Output the [x, y] coordinate of the center of the cell containing the given text.  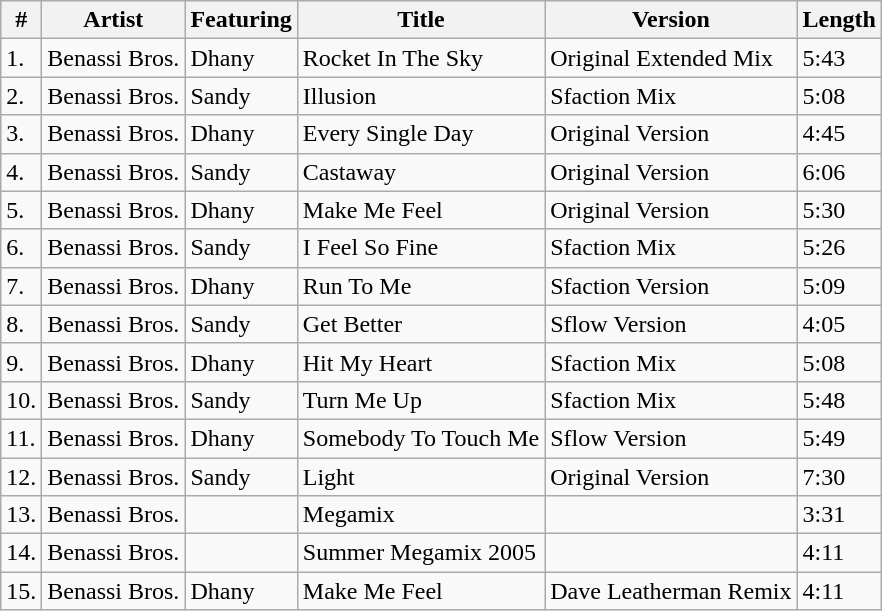
Every Single Day [420, 134]
13. [22, 515]
Summer Megamix 2005 [420, 553]
Turn Me Up [420, 400]
Somebody To Touch Me [420, 438]
5:49 [839, 438]
9. [22, 362]
6:06 [839, 172]
10. [22, 400]
5. [22, 210]
5:26 [839, 248]
7:30 [839, 477]
Sfaction Version [671, 286]
Hit My Heart [420, 362]
4:45 [839, 134]
I Feel So Fine [420, 248]
5:43 [839, 58]
Castaway [420, 172]
3:31 [839, 515]
Version [671, 20]
Illusion [420, 96]
5:30 [839, 210]
Title [420, 20]
4:05 [839, 324]
6. [22, 248]
Featuring [241, 20]
15. [22, 591]
11. [22, 438]
Artist [114, 20]
Original Extended Mix [671, 58]
5:48 [839, 400]
Get Better [420, 324]
8. [22, 324]
Light [420, 477]
1. [22, 58]
Length [839, 20]
14. [22, 553]
3. [22, 134]
7. [22, 286]
Dave Leatherman Remix [671, 591]
2. [22, 96]
Run To Me [420, 286]
# [22, 20]
Megamix [420, 515]
12. [22, 477]
Rocket In The Sky [420, 58]
5:09 [839, 286]
4. [22, 172]
